Return (X, Y) of the center of cell containing provided text 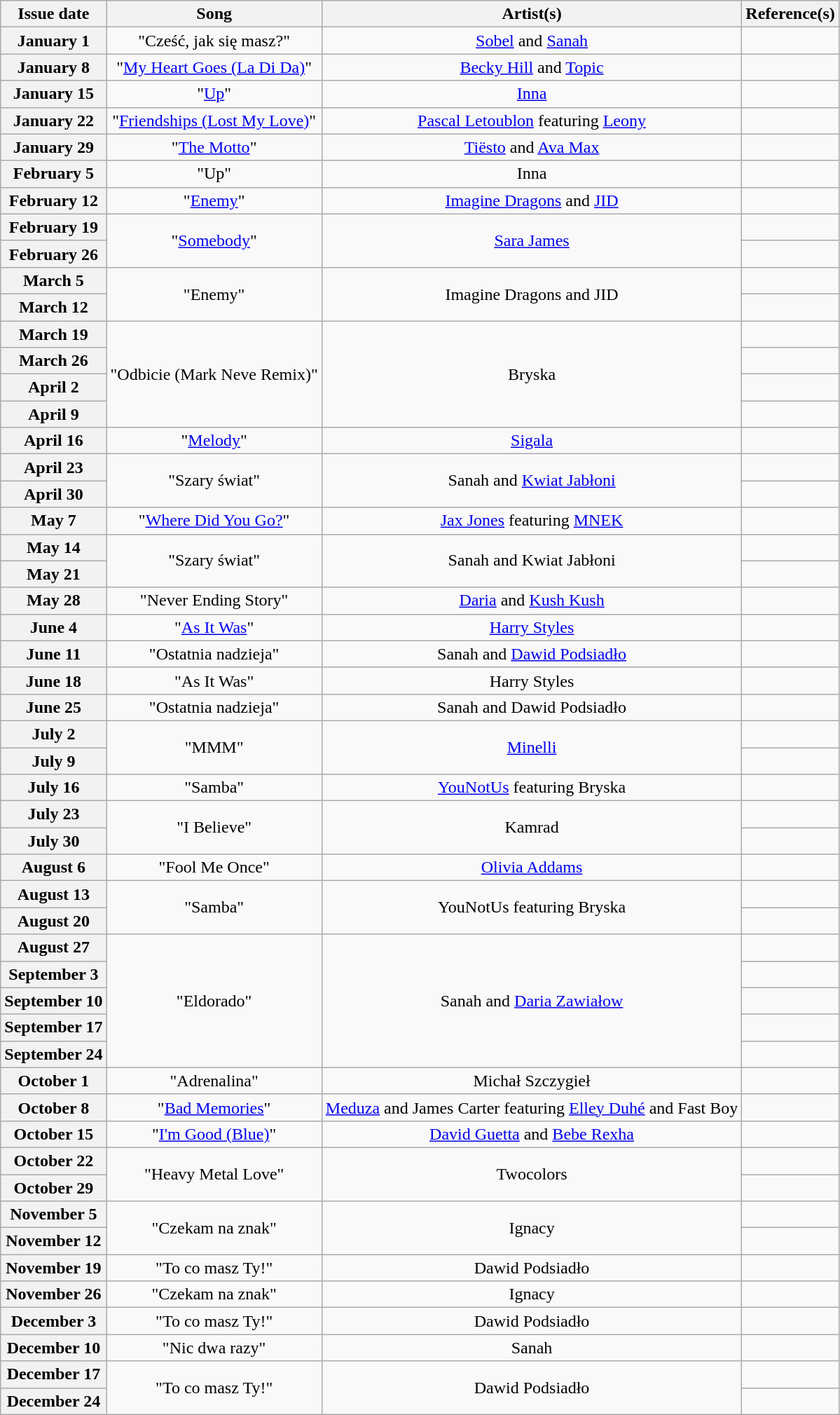
June 18 (53, 681)
February 12 (53, 200)
Kamrad (532, 828)
August 27 (53, 948)
April 30 (53, 494)
July 30 (53, 841)
Tiësto and Ava Max (532, 147)
December 10 (53, 1348)
September 10 (53, 1001)
Artist(s) (532, 14)
March 19 (53, 334)
May 14 (53, 547)
April 23 (53, 467)
"Heavy Metal Love" (214, 1174)
May 7 (53, 521)
May 28 (53, 601)
April 9 (53, 414)
Reference(s) (790, 14)
Daria and Kush Kush (532, 601)
January 1 (53, 41)
August 20 (53, 921)
"Melody" (214, 441)
Twocolors (532, 1174)
December 24 (53, 1401)
"Adrenalina" (214, 1081)
Meduza and James Carter featuring Elley Duhé and Fast Boy (532, 1107)
June 4 (53, 627)
November 12 (53, 1241)
Michał Szczygieł (532, 1081)
October 1 (53, 1081)
November 19 (53, 1268)
July 2 (53, 734)
January 15 (53, 94)
"The Motto" (214, 147)
March 5 (53, 280)
Jax Jones featuring MNEK (532, 521)
November 5 (53, 1215)
January 22 (53, 121)
December 3 (53, 1321)
March 12 (53, 307)
January 8 (53, 67)
Sara James (532, 240)
June 25 (53, 707)
July 16 (53, 788)
August 13 (53, 894)
Sanah (532, 1348)
"MMM" (214, 747)
July 23 (53, 814)
"My Heart Goes (La Di Da)" (214, 67)
September 17 (53, 1027)
May 21 (53, 574)
October 15 (53, 1134)
Pascal Letoublon featuring Leony (532, 121)
"I Believe" (214, 828)
April 2 (53, 388)
July 9 (53, 760)
"Odbicie (Mark Neve Remix)" (214, 374)
Bryska (532, 374)
August 6 (53, 868)
February 5 (53, 174)
"Friendships (Lost My Love)" (214, 121)
February 19 (53, 227)
Sanah and Daria Zawiałow (532, 1001)
Issue date (53, 14)
April 16 (53, 441)
Sobel and Sanah (532, 41)
"Bad Memories" (214, 1107)
"I'm Good (Blue)" (214, 1134)
"Cześć, jak się masz?" (214, 41)
February 26 (53, 254)
October 8 (53, 1107)
Sigala (532, 441)
David Guetta and Bebe Rexha (532, 1134)
September 3 (53, 974)
"Fool Me Once" (214, 868)
Olivia Addams (532, 868)
Becky Hill and Topic (532, 67)
"Nic dwa razy" (214, 1348)
"Eldorado" (214, 1001)
November 26 (53, 1294)
September 24 (53, 1054)
Song (214, 14)
"Somebody" (214, 240)
December 17 (53, 1374)
June 11 (53, 654)
March 26 (53, 361)
October 22 (53, 1161)
January 29 (53, 147)
"Where Did You Go?" (214, 521)
Minelli (532, 747)
October 29 (53, 1188)
"Never Ending Story" (214, 601)
